Identify which cell holds the provided text, then report its [X, Y] central coordinate. 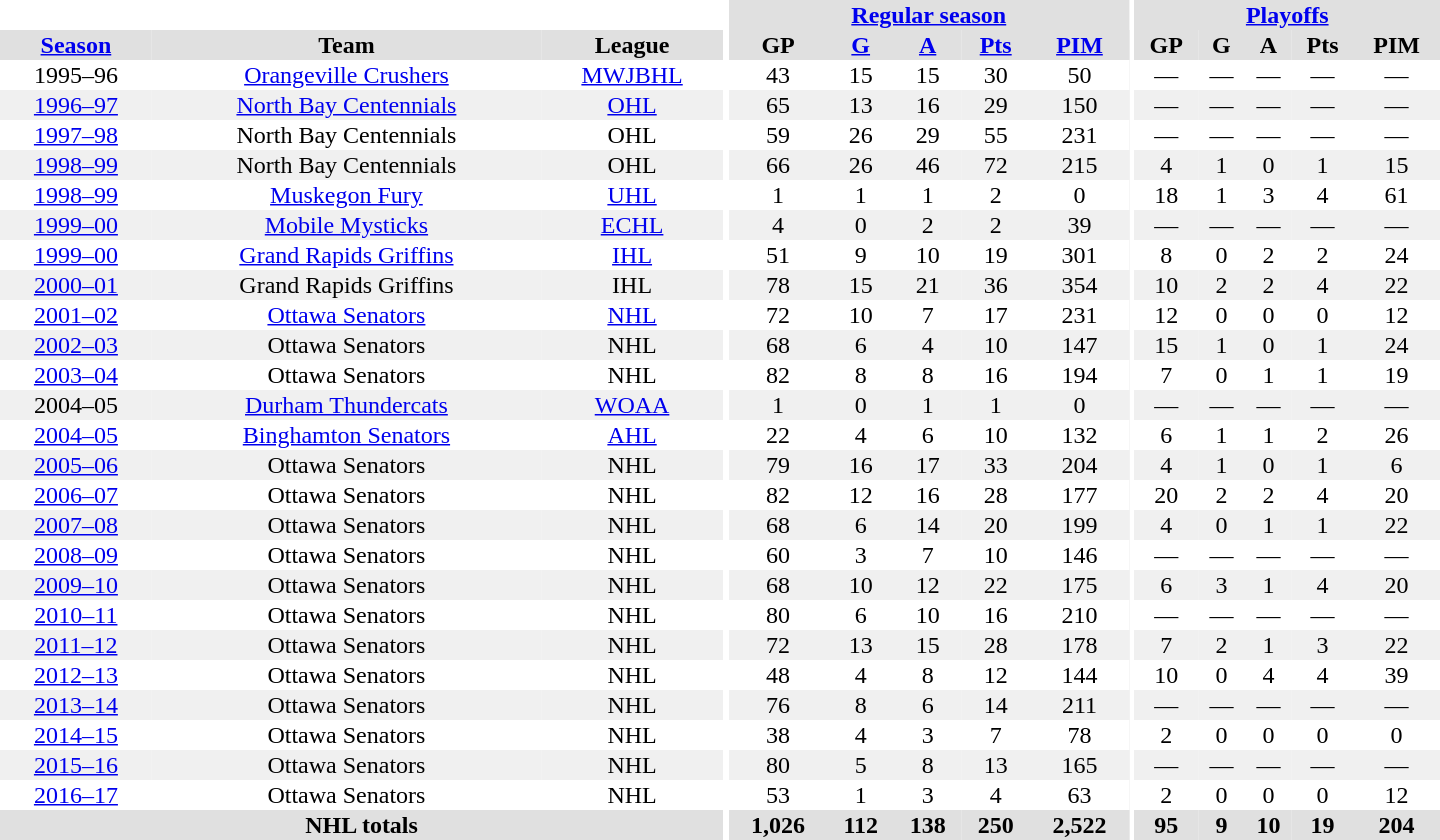
211 [1080, 705]
1997–98 [76, 135]
1996–97 [76, 105]
NHL totals [362, 825]
AHL [632, 435]
194 [1080, 375]
MWJBHL [632, 75]
Regular season [928, 15]
Durham Thundercats [346, 405]
38 [778, 735]
65 [778, 105]
2002–03 [76, 345]
199 [1080, 525]
112 [861, 825]
354 [1080, 285]
175 [1080, 585]
2011–12 [76, 645]
1995–96 [76, 75]
UHL [632, 195]
177 [1080, 495]
51 [778, 255]
2013–14 [76, 705]
150 [1080, 105]
59 [778, 135]
ECHL [632, 225]
Mobile Mysticks [346, 225]
5 [861, 765]
21 [928, 285]
61 [1396, 195]
30 [996, 75]
2015–16 [76, 765]
36 [996, 285]
210 [1080, 615]
165 [1080, 765]
132 [1080, 435]
Muskegon Fury [346, 195]
18 [1166, 195]
147 [1080, 345]
138 [928, 825]
63 [1080, 795]
Binghamton Senators [346, 435]
53 [778, 795]
2005–06 [76, 465]
2016–17 [76, 795]
Orangeville Crushers [346, 75]
301 [1080, 255]
95 [1166, 825]
Season [76, 45]
144 [1080, 675]
2,522 [1080, 825]
League [632, 45]
178 [1080, 645]
66 [778, 165]
Playoffs [1287, 15]
2003–04 [76, 375]
146 [1080, 555]
Team [346, 45]
50 [1080, 75]
55 [996, 135]
2007–08 [76, 525]
2009–10 [76, 585]
60 [778, 555]
2014–15 [76, 735]
43 [778, 75]
48 [778, 675]
2001–02 [76, 315]
76 [778, 705]
215 [1080, 165]
2008–09 [76, 555]
79 [778, 465]
2006–07 [76, 495]
2012–13 [76, 675]
33 [996, 465]
WOAA [632, 405]
250 [996, 825]
1,026 [778, 825]
46 [928, 165]
2000–01 [76, 285]
2010–11 [76, 615]
